Identify which cell holds the provided text, then report its (X, Y) central coordinate. 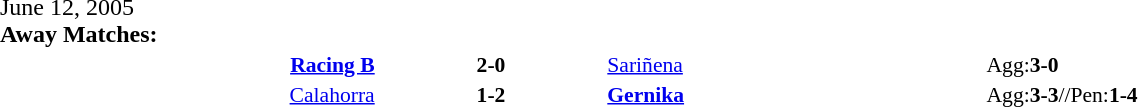
Sariñena (795, 64)
2-0 (492, 64)
